Search for the cell housing the specified text and yield its (x, y) center coordinate. 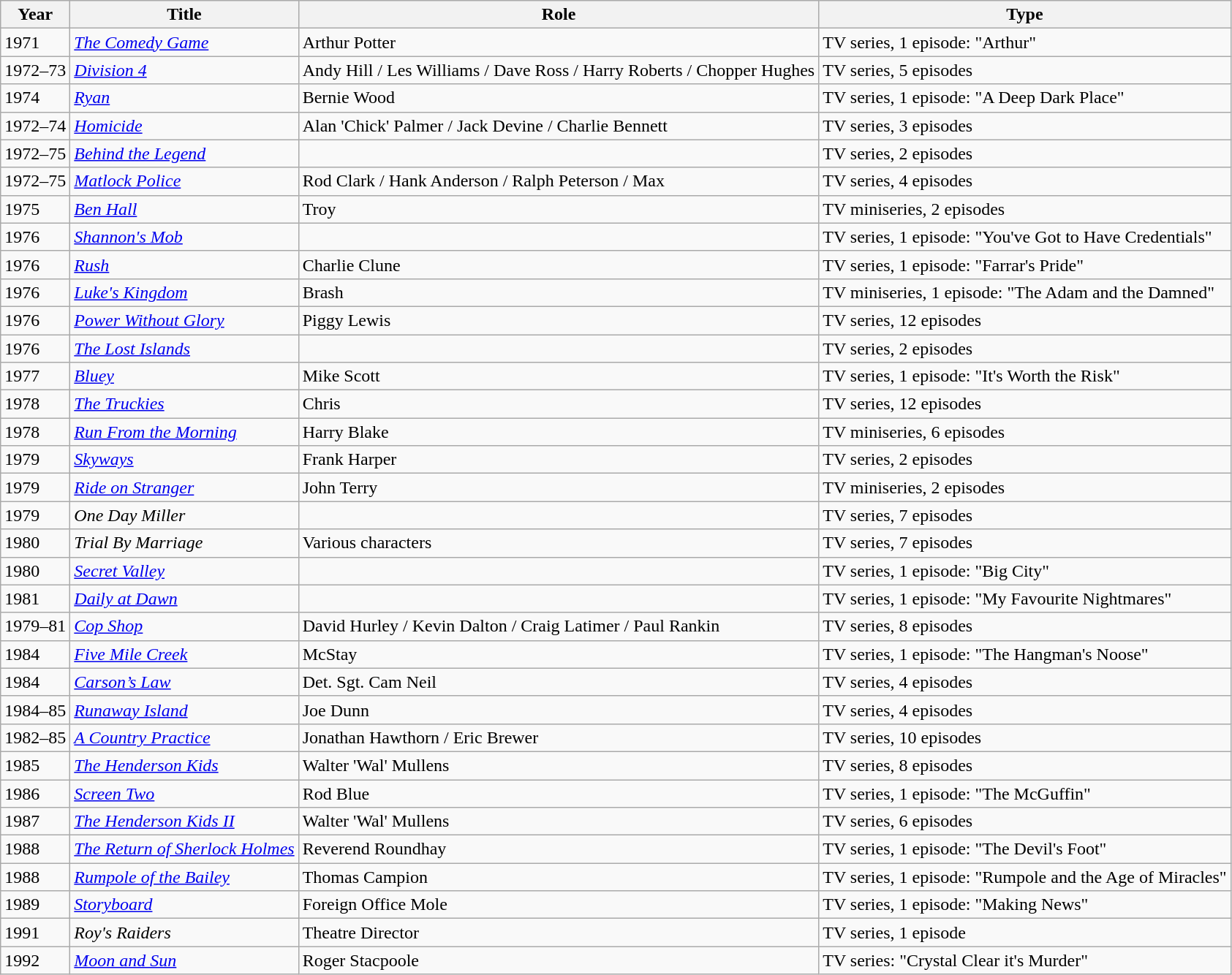
The Lost Islands (184, 349)
Reverend Roundhay (559, 849)
TV series, 1 episode: "The Devil's Foot" (1025, 849)
A Country Practice (184, 737)
TV series: "Crystal Clear it's Murder" (1025, 960)
Joe Dunn (559, 710)
Behind the Legend (184, 153)
Roy's Raiders (184, 933)
1972–73 (35, 70)
Det. Sgt. Cam Neil (559, 682)
TV series, 6 episodes (1025, 822)
The Comedy Game (184, 42)
Rod Clark / Hank Anderson / Ralph Peterson / Max (559, 181)
TV series, 1 episode: "It's Worth the Risk" (1025, 376)
Run From the Morning (184, 432)
Daily at Dawn (184, 599)
Ryan (184, 98)
The Henderson Kids (184, 765)
Trial By Marriage (184, 543)
Bluey (184, 376)
TV series, 1 episode: "Making News" (1025, 905)
1991 (35, 933)
TV series, 10 episodes (1025, 737)
Harry Blake (559, 432)
1989 (35, 905)
Ben Hall (184, 209)
Shannon's Mob (184, 237)
Frank Harper (559, 460)
John Terry (559, 487)
Division 4 (184, 70)
Rush (184, 265)
Brash (559, 292)
Power Without Glory (184, 320)
Five Mile Creek (184, 654)
Storyboard (184, 905)
Roger Stacpoole (559, 960)
Jonathan Hawthorn / Eric Brewer (559, 737)
Troy (559, 209)
Role (559, 15)
Homicide (184, 126)
Screen Two (184, 793)
Andy Hill / Les Williams / Dave Ross / Harry Roberts / Chopper Hughes (559, 70)
Thomas Campion (559, 877)
TV series, 1 episode: "Farrar's Pride" (1025, 265)
1974 (35, 98)
Luke's Kingdom (184, 292)
Skyways (184, 460)
1987 (35, 822)
Cop Shop (184, 626)
TV miniseries, 1 episode: "The Adam and the Damned" (1025, 292)
Carson’s Law (184, 682)
One Day Miller (184, 515)
Year (35, 15)
Title (184, 15)
1992 (35, 960)
TV series, 1 episode: "Rumpole and the Age of Miracles" (1025, 877)
Various characters (559, 543)
Matlock Police (184, 181)
TV miniseries, 6 episodes (1025, 432)
1982–85 (35, 737)
1981 (35, 599)
McStay (559, 654)
The Henderson Kids II (184, 822)
1984–85 (35, 710)
Mike Scott (559, 376)
Secret Valley (184, 571)
Moon and Sun (184, 960)
TV series, 1 episode: "A Deep Dark Place" (1025, 98)
1977 (35, 376)
Theatre Director (559, 933)
Chris (559, 404)
1971 (35, 42)
Alan 'Chick' Palmer / Jack Devine / Charlie Bennett (559, 126)
1979–81 (35, 626)
Foreign Office Mole (559, 905)
TV series, 1 episode: "My Favourite Nightmares" (1025, 599)
Rod Blue (559, 793)
1972–74 (35, 126)
The Return of Sherlock Holmes (184, 849)
1986 (35, 793)
Bernie Wood (559, 98)
David Hurley / Kevin Dalton / Craig Latimer / Paul Rankin (559, 626)
TV series, 5 episodes (1025, 70)
Type (1025, 15)
TV series, 3 episodes (1025, 126)
TV series, 1 episode (1025, 933)
TV series, 1 episode: "You've Got to Have Credentials" (1025, 237)
Runaway Island (184, 710)
1985 (35, 765)
Piggy Lewis (559, 320)
Rumpole of the Bailey (184, 877)
TV series, 1 episode: "The McGuffin" (1025, 793)
TV series, 1 episode: "The Hangman's Noose" (1025, 654)
TV series, 1 episode: "Big City" (1025, 571)
Charlie Clune (559, 265)
The Truckies (184, 404)
Arthur Potter (559, 42)
Ride on Stranger (184, 487)
TV series, 1 episode: "Arthur" (1025, 42)
1975 (35, 209)
